Capture the cell that displays the provided text and extract its (x, y) central coordinate. 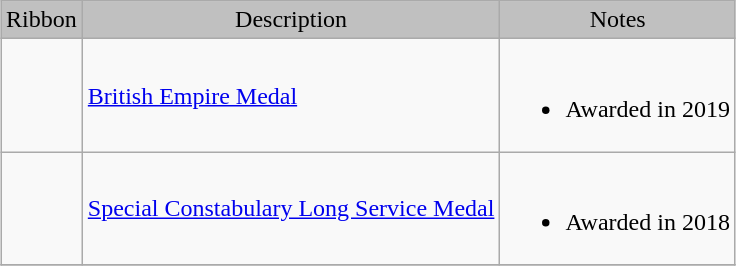
Special Constabulary Long Service Medal (291, 208)
Ribbon (42, 20)
Awarded in 2018 (618, 208)
Awarded in 2019 (618, 96)
Notes (618, 20)
British Empire Medal (291, 96)
Description (291, 20)
